Capture the cell that displays the provided text and extract its [x, y] central coordinate. 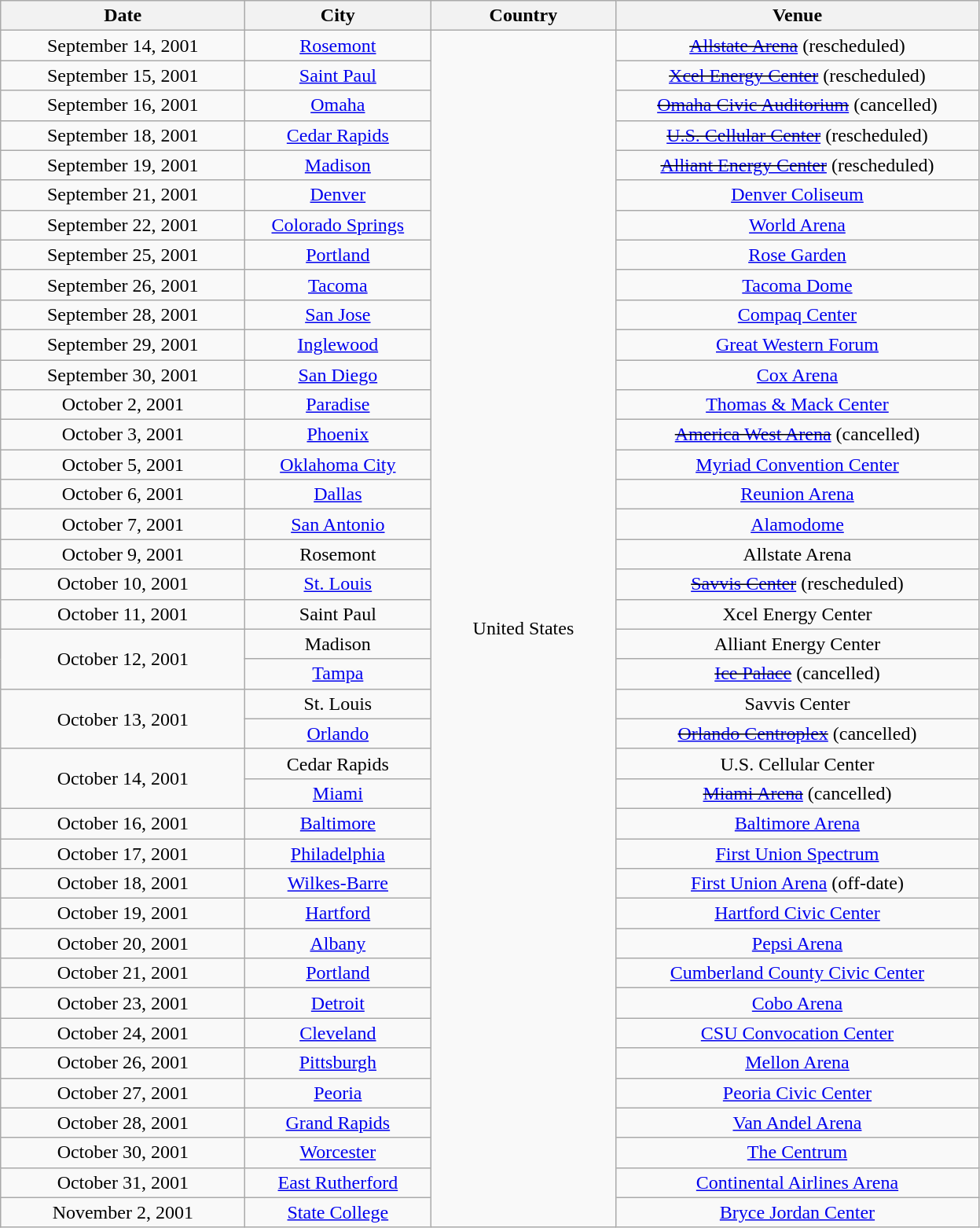
October 21, 2001 [123, 973]
U.S. Cellular Center (rescheduled) [797, 135]
Albany [338, 943]
September 25, 2001 [123, 255]
October 31, 2001 [123, 1182]
Omaha Civic Auditorium (cancelled) [797, 105]
Myriad Convention Center [797, 465]
Dallas [338, 495]
September 28, 2001 [123, 314]
Baltimore Arena [797, 823]
Baltimore [338, 823]
September 26, 2001 [123, 285]
United States [523, 629]
San Jose [338, 314]
Oklahoma City [338, 465]
Van Andel Arena [797, 1123]
October 28, 2001 [123, 1123]
September 29, 2001 [123, 344]
Tampa [338, 674]
Paradise [338, 405]
October 3, 2001 [123, 435]
Thomas & Mack Center [797, 405]
October 30, 2001 [123, 1153]
September 21, 2001 [123, 195]
Xcel Energy Center [797, 614]
The Centrum [797, 1153]
First Union Spectrum [797, 853]
Bryce Jordan Center [797, 1212]
Omaha [338, 105]
U.S. Cellular Center [797, 763]
Date [123, 16]
Great Western Forum [797, 344]
Peoria [338, 1093]
Reunion Arena [797, 495]
Alliant Energy Center (rescheduled) [797, 165]
Hartford Civic Center [797, 914]
Peoria Civic Center [797, 1093]
San Antonio [338, 524]
Detroit [338, 1003]
October 27, 2001 [123, 1093]
Ice Palace (cancelled) [797, 674]
CSU Convocation Center [797, 1033]
September 16, 2001 [123, 105]
October 11, 2001 [123, 614]
America West Arena (cancelled) [797, 435]
City [338, 16]
San Diego [338, 375]
Miami Arena (cancelled) [797, 793]
October 14, 2001 [123, 778]
October 16, 2001 [123, 823]
Compaq Center [797, 314]
Allstate Arena (rescheduled) [797, 46]
October 9, 2001 [123, 554]
Worcester [338, 1153]
October 24, 2001 [123, 1033]
September 22, 2001 [123, 225]
Colorado Springs [338, 225]
October 20, 2001 [123, 943]
Tacoma Dome [797, 285]
Pittsburgh [338, 1063]
Cobo Arena [797, 1003]
September 18, 2001 [123, 135]
Orlando [338, 733]
October 7, 2001 [123, 524]
October 12, 2001 [123, 659]
Alamodome [797, 524]
October 10, 2001 [123, 584]
Rose Garden [797, 255]
October 2, 2001 [123, 405]
World Arena [797, 225]
October 13, 2001 [123, 719]
September 19, 2001 [123, 165]
Phoenix [338, 435]
September 30, 2001 [123, 375]
Alliant Energy Center [797, 644]
Hartford [338, 914]
October 23, 2001 [123, 1003]
Orlando Centroplex (cancelled) [797, 733]
Allstate Arena [797, 554]
November 2, 2001 [123, 1212]
October 6, 2001 [123, 495]
Continental Airlines Arena [797, 1182]
Philadelphia [338, 853]
Tacoma [338, 285]
Miami [338, 793]
Xcel Energy Center (rescheduled) [797, 75]
October 19, 2001 [123, 914]
October 5, 2001 [123, 465]
Denver Coliseum [797, 195]
State College [338, 1212]
Cleveland [338, 1033]
Cumberland County Civic Center [797, 973]
October 18, 2001 [123, 884]
Savvis Center (rescheduled) [797, 584]
Country [523, 16]
October 17, 2001 [123, 853]
First Union Arena (off-date) [797, 884]
September 14, 2001 [123, 46]
Cox Arena [797, 375]
Venue [797, 16]
Mellon Arena [797, 1063]
East Rutherford [338, 1182]
Savvis Center [797, 704]
September 15, 2001 [123, 75]
Wilkes-Barre [338, 884]
Denver [338, 195]
October 26, 2001 [123, 1063]
Pepsi Arena [797, 943]
Grand Rapids [338, 1123]
Inglewood [338, 344]
